Scan for the cell matching the given text and deliver its (X, Y) coordinate at center. 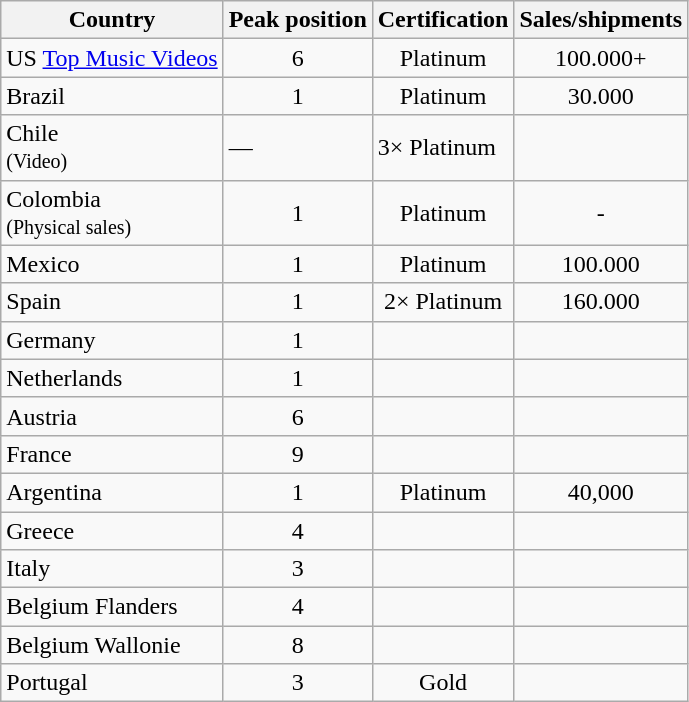
8 (298, 645)
Spain (112, 302)
Country (112, 20)
Mexico (112, 264)
9 (298, 454)
100.000+ (601, 58)
Peak position (298, 20)
Belgium Wallonie (112, 645)
2× Platinum (443, 302)
160.000 (601, 302)
Italy (112, 569)
Colombia(Physical sales) (112, 212)
40,000 (601, 492)
France (112, 454)
Germany (112, 340)
Belgium Flanders (112, 607)
Sales/shipments (601, 20)
- (601, 212)
Portugal (112, 683)
Greece (112, 531)
30.000 (601, 96)
Chile(Video) (112, 148)
Brazil (112, 96)
Argentina (112, 492)
Netherlands (112, 378)
Austria (112, 416)
100.000 (601, 264)
— (298, 148)
US Top Music Videos (112, 58)
Gold (443, 683)
3× Platinum (443, 148)
Certification (443, 20)
